Detect which cell encompasses the target text, then output its [x, y] center coordinate. 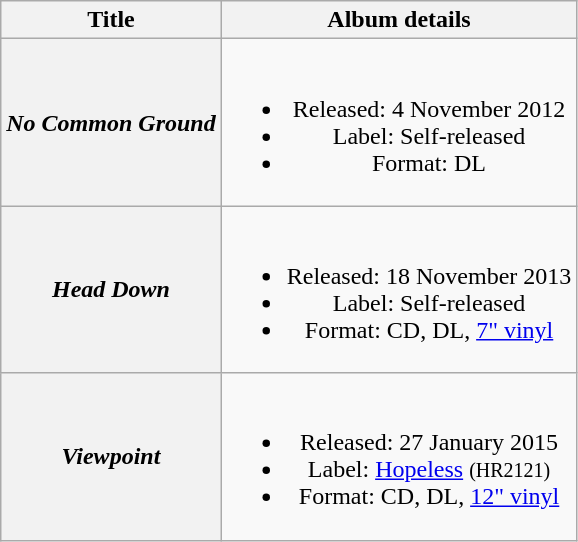
Title [111, 20]
Head Down [111, 290]
Album details [399, 20]
Released: 27 January 2015Label: Hopeless (HR2121)Format: CD, DL, 12" vinyl [399, 456]
Released: 18 November 2013Label: Self-releasedFormat: CD, DL, 7" vinyl [399, 290]
Released: 4 November 2012Label: Self-releasedFormat: DL [399, 122]
Viewpoint [111, 456]
No Common Ground [111, 122]
